Return (X, Y) of the center of cell containing provided text 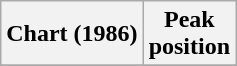
Peak position (189, 34)
Chart (1986) (72, 34)
